Find where the given text appears and provide that cell's center as [x, y] coordinate. 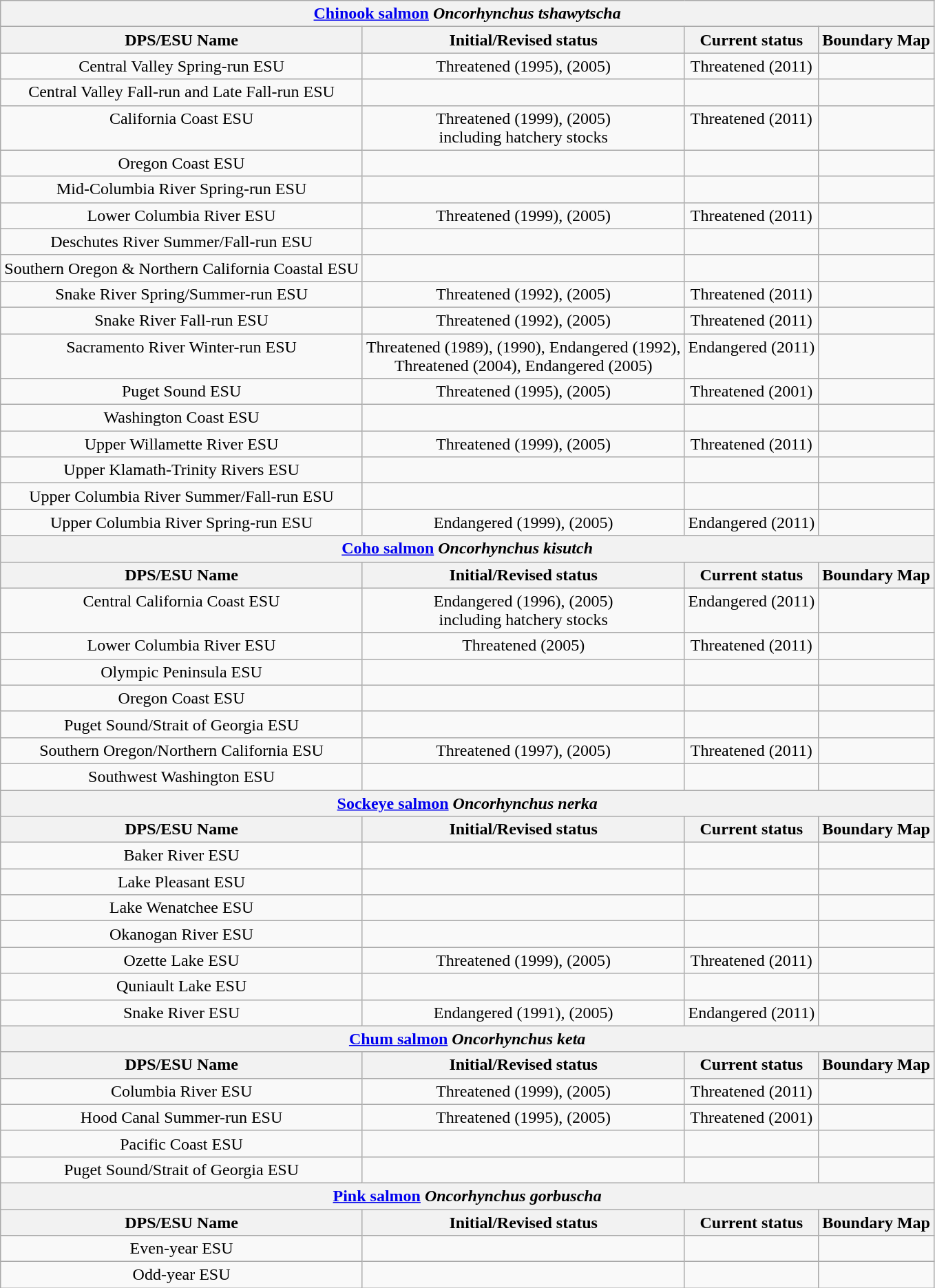
Sacramento River Winter-run ESU [182, 355]
Snake River Fall-run ESU [182, 320]
Endangered (1999), (2005) [523, 522]
Quniault Lake ESU [182, 986]
Coho salmon Oncorhynchus kisutch [467, 549]
Baker River ESU [182, 856]
Endangered (1991), (2005) [523, 1013]
Snake River ESU [182, 1013]
Puget Sound ESU [182, 392]
Hood Canal Summer-run ESU [182, 1117]
Threatened (2005) [523, 646]
Olympic Peninsula ESU [182, 672]
Upper Klamath-Trinity Rivers ESU [182, 470]
Central Valley Spring-run ESU [182, 66]
Even-year ESU [182, 1249]
Upper Columbia River Spring-run ESU [182, 522]
Pink salmon Oncorhynchus gorbuscha [467, 1196]
Sockeye salmon Oncorhynchus nerka [467, 803]
Central Valley Fall-run and Late Fall-run ESU [182, 92]
Threatened (1999), (2005) including hatchery stocks [523, 128]
Deschutes River Summer/Fall-run ESU [182, 242]
Lake Pleasant ESU [182, 882]
Ozette Lake ESU [182, 960]
Chum salmon Oncorhynchus keta [467, 1039]
Pacific Coast ESU [182, 1143]
Columbia River ESU [182, 1091]
Upper Columbia River Summer/Fall-run ESU [182, 496]
Endangered (1996), (2005) including hatchery stocks [523, 610]
Snake River Spring/Summer-run ESU [182, 294]
Chinook salmon Oncorhynchus tshawytscha [467, 14]
Lake Wenatchee ESU [182, 908]
Central California Coast ESU [182, 610]
Okanogan River ESU [182, 934]
Threatened (1997), (2005) [523, 750]
Washington Coast ESU [182, 418]
Upper Willamette River ESU [182, 444]
Southwest Washington ESU [182, 777]
Odd-year ESU [182, 1275]
Mid-Columbia River Spring-run ESU [182, 189]
Southern Oregon & Northern California Coastal ESU [182, 268]
Threatened (1989), (1990), Endangered (1992), Threatened (2004), Endangered (2005) [523, 355]
California Coast ESU [182, 128]
Southern Oregon/Northern California ESU [182, 750]
